Provide the (x, y) coordinate of the cell's center where the given text is located.  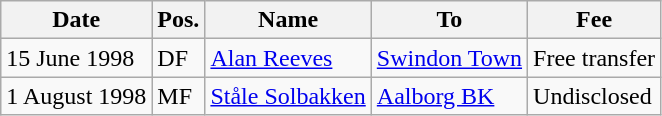
Name (288, 20)
Swindon Town (449, 58)
Undisclosed (594, 96)
DF (178, 58)
15 June 1998 (76, 58)
Free transfer (594, 58)
To (449, 20)
Pos. (178, 20)
Ståle Solbakken (288, 96)
Aalborg BK (449, 96)
MF (178, 96)
Date (76, 20)
Fee (594, 20)
1 August 1998 (76, 96)
Alan Reeves (288, 58)
